Extract the (X, Y) coordinate from the center of the cell holding the provided text.  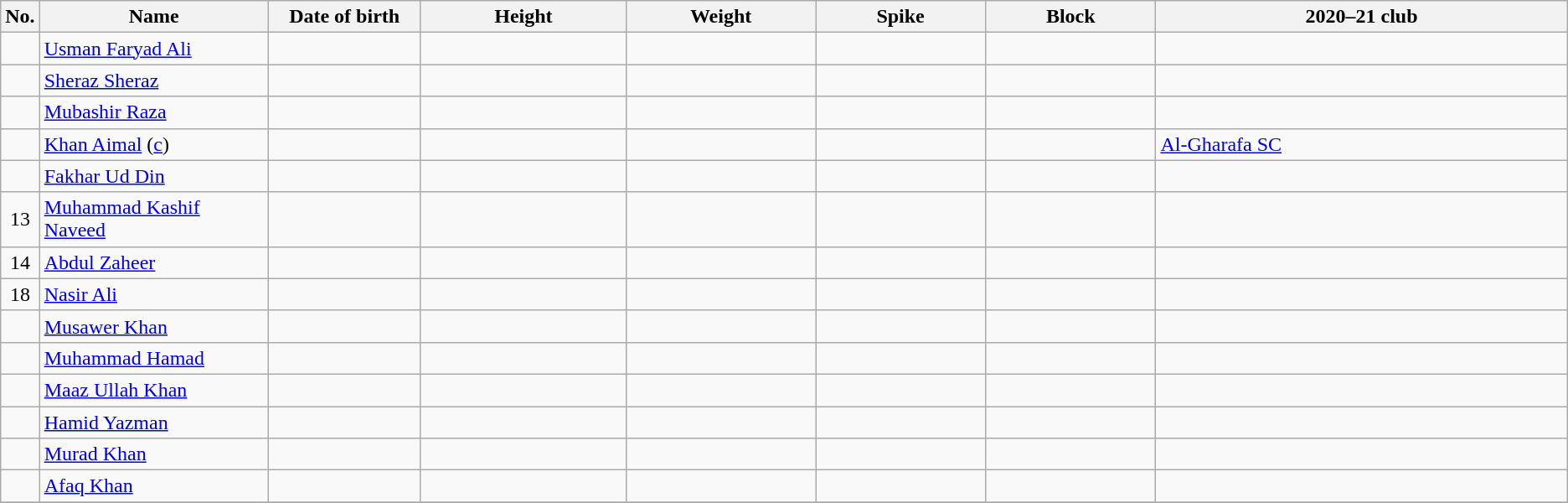
Sheraz Sheraz (154, 80)
2020–21 club (1362, 17)
Abdul Zaheer (154, 262)
Al-Gharafa SC (1362, 144)
Musawer Khan (154, 326)
Khan Aimal (c) (154, 144)
Name (154, 17)
Murad Khan (154, 454)
Date of birth (344, 17)
Afaq Khan (154, 486)
Weight (721, 17)
No. (20, 17)
Maaz Ullah Khan (154, 390)
Nasir Ali (154, 294)
Mubashir Raza (154, 112)
Muhammad Kashif Naveed (154, 220)
Spike (901, 17)
Fakhar Ud Din (154, 176)
Muhammad Hamad (154, 358)
Usman Faryad Ali (154, 49)
Height (524, 17)
13 (20, 220)
Block (1070, 17)
Hamid Yazman (154, 422)
18 (20, 294)
14 (20, 262)
